From the cell containing the given text, extract its center point as [X, Y] coordinate. 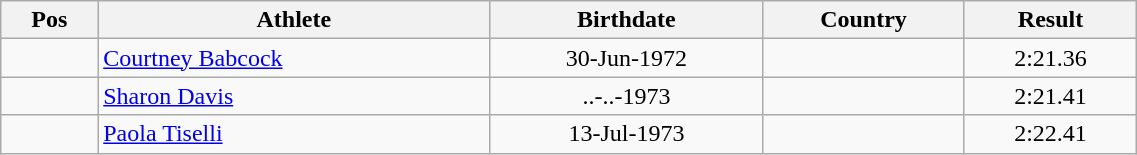
Courtney Babcock [294, 58]
13-Jul-1973 [626, 134]
Birthdate [626, 20]
2:21.36 [1050, 58]
Athlete [294, 20]
Paola Tiselli [294, 134]
Sharon Davis [294, 96]
Pos [50, 20]
..-..-1973 [626, 96]
Country [864, 20]
2:21.41 [1050, 96]
Result [1050, 20]
2:22.41 [1050, 134]
30-Jun-1972 [626, 58]
